Extract the [x, y] coordinate from the center of the cell holding the provided text.  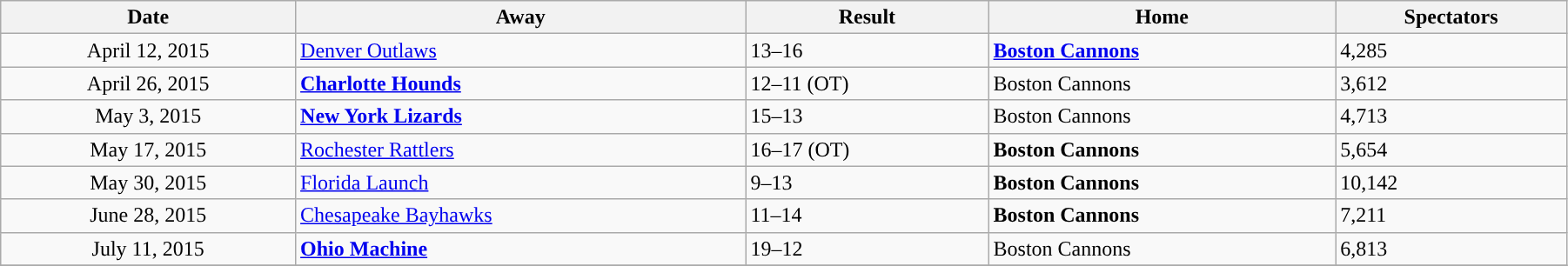
May 17, 2015 [148, 150]
13–16 [867, 50]
May 3, 2015 [148, 116]
Result [867, 17]
April 26, 2015 [148, 83]
6,813 [1451, 249]
Charlotte Hounds [520, 83]
Date [148, 17]
June 28, 2015 [148, 216]
Rochester Rattlers [520, 150]
New York Lizards [520, 116]
19–12 [867, 249]
Away [520, 17]
4,285 [1451, 50]
Chesapeake Bayhawks [520, 216]
April 12, 2015 [148, 50]
16–17 (OT) [867, 150]
Home [1163, 17]
Florida Launch [520, 183]
Spectators [1451, 17]
4,713 [1451, 116]
12–11 (OT) [867, 83]
Denver Outlaws [520, 50]
Ohio Machine [520, 249]
May 30, 2015 [148, 183]
11–14 [867, 216]
5,654 [1451, 150]
10,142 [1451, 183]
3,612 [1451, 83]
July 11, 2015 [148, 249]
15–13 [867, 116]
7,211 [1451, 216]
9–13 [867, 183]
